Locate the cell with the specified text and output its (x, y) center coordinate. 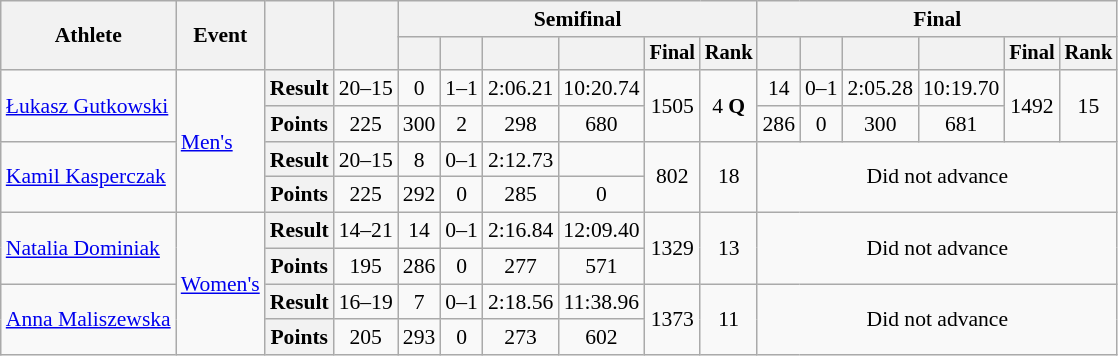
Anna Maliszewska (88, 320)
11:38.96 (601, 302)
Łukasz Gutkowski (88, 106)
13 (729, 248)
298 (520, 124)
1492 (1032, 106)
1505 (672, 106)
273 (520, 338)
12:09.40 (601, 231)
Event (220, 36)
10:20.74 (601, 88)
18 (729, 178)
293 (420, 338)
2:18.56 (520, 302)
1373 (672, 320)
1–1 (462, 88)
Women's (220, 284)
2:12.73 (520, 160)
2:16.84 (520, 231)
277 (520, 267)
4 Q (729, 106)
Men's (220, 141)
8 (420, 160)
285 (520, 195)
10:19.70 (961, 88)
15 (1089, 106)
802 (672, 178)
Athlete (88, 36)
602 (601, 338)
Semifinal (578, 19)
14–21 (366, 231)
680 (601, 124)
7 (420, 302)
195 (366, 267)
1329 (672, 248)
2:06.21 (520, 88)
681 (961, 124)
571 (601, 267)
11 (729, 320)
16–19 (366, 302)
Natalia Dominiak (88, 248)
Kamil Kasperczak (88, 178)
292 (420, 195)
2:05.28 (880, 88)
2 (462, 124)
205 (366, 338)
